Search for the cell housing the specified text and yield its [X, Y] center coordinate. 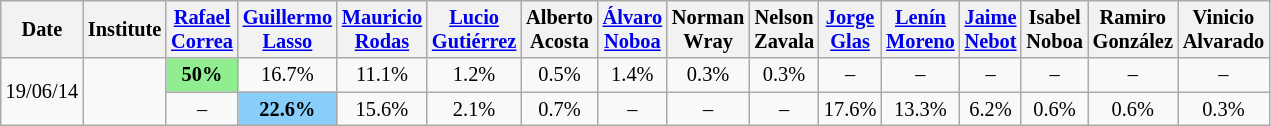
NormanWray [708, 29]
0.5% [559, 75]
19/06/14 [42, 92]
RafaelCorrea [202, 29]
NelsonZavala [784, 29]
ÁlvaroNoboa [632, 29]
6.2% [991, 109]
16.7% [288, 75]
1.2% [474, 75]
13.3% [920, 109]
22.6% [288, 109]
1.4% [632, 75]
MauricioRodas [382, 29]
Date [42, 29]
17.6% [850, 109]
GuillermoLasso [288, 29]
LenínMoreno [920, 29]
LucioGutiérrez [474, 29]
Institute [124, 29]
11.1% [382, 75]
IsabelNoboa [1054, 29]
15.6% [382, 109]
0.7% [559, 109]
VinicioAlvarado [1224, 29]
JaimeNebot [991, 29]
JorgeGlas [850, 29]
AlbertoAcosta [559, 29]
50% [202, 75]
2.1% [474, 109]
RamiroGonzález [1133, 29]
